Identify which cell holds the provided text, then report its [X, Y] central coordinate. 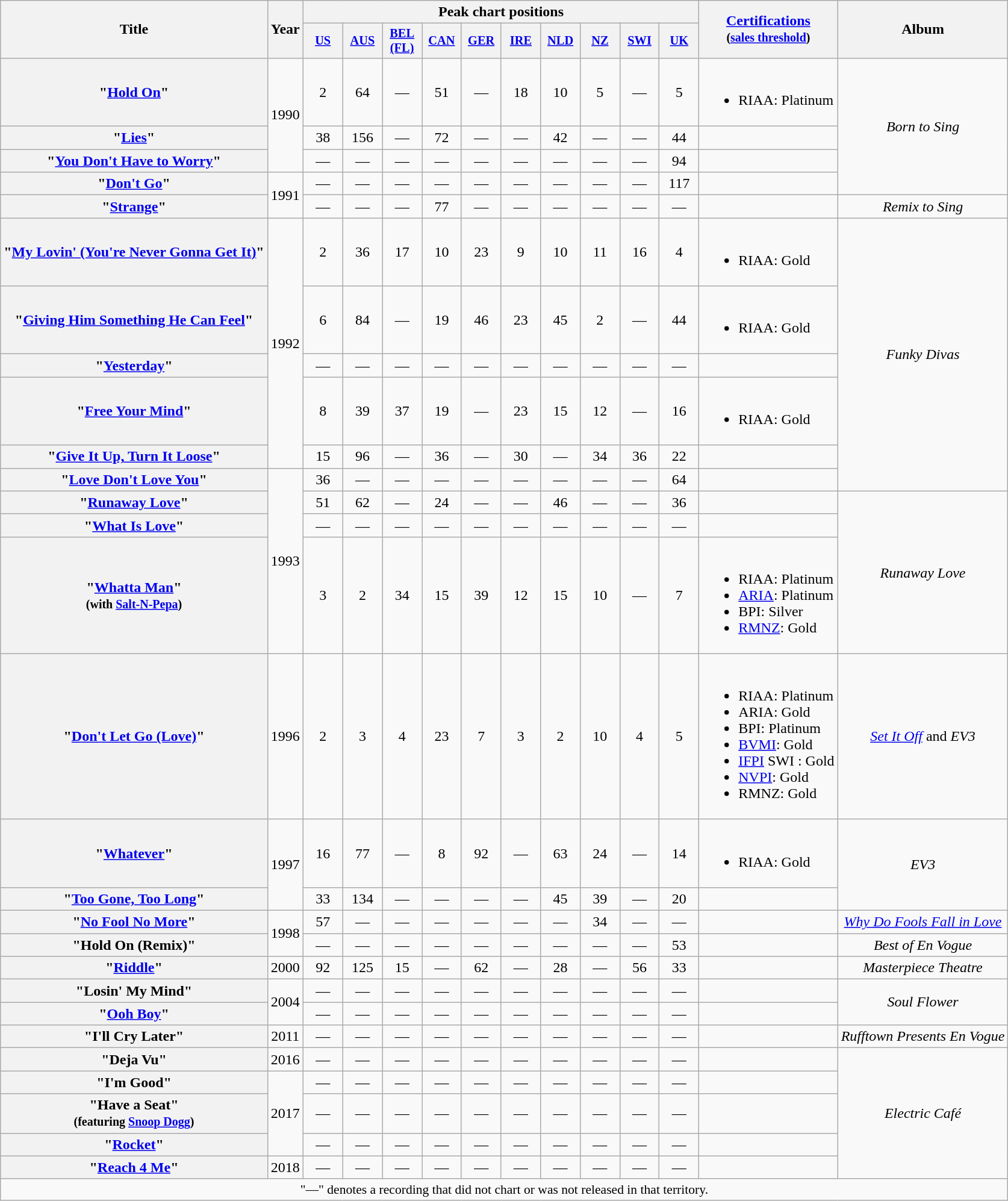
156 [362, 138]
UK [679, 41]
CAN [442, 41]
2016 [285, 1059]
"Don't Let Go (Love)" [134, 736]
"Yesterday" [134, 366]
2000 [285, 968]
"Too Gone, Too Long" [134, 899]
117 [679, 184]
1993 [285, 561]
"Strange" [134, 207]
NLD [561, 41]
2011 [285, 1037]
2017 [285, 1113]
RIAA: PlatinumARIA: PlatinumBPI: SilverRMNZ: Gold [768, 595]
Best of En Vogue [922, 945]
NZ [600, 41]
"My Lovin' (You're Never Gonna Get It)" [134, 252]
Electric Café [922, 1113]
Born to Sing [922, 126]
"Have a Seat" (featuring Snoop Dogg) [134, 1113]
"Lies" [134, 138]
"I'll Cry Later" [134, 1037]
US [323, 41]
63 [561, 853]
17 [402, 252]
Album [922, 30]
"Give It Up, Turn It Loose" [134, 457]
"Ooh Boy" [134, 1014]
9 [521, 252]
"Deja Vu" [134, 1059]
1996 [285, 736]
72 [442, 138]
14 [679, 853]
30 [521, 457]
"No Fool No More" [134, 922]
96 [362, 457]
IRE [521, 41]
1998 [285, 934]
"You Don't Have to Worry" [134, 161]
1997 [285, 865]
134 [362, 899]
53 [679, 945]
Certifications(sales threshold) [768, 30]
Masterpiece Theatre [922, 968]
22 [679, 457]
"Free Your Mind" [134, 411]
28 [561, 968]
38 [323, 138]
6 [323, 320]
BEL(FL) [402, 41]
Year [285, 30]
84 [362, 320]
Rufftown Presents En Vogue [922, 1037]
"Giving Him Something He Can Feel" [134, 320]
94 [679, 161]
Remix to Sing [922, 207]
"Reach 4 Me" [134, 1167]
SWI [639, 41]
Funky Divas [922, 354]
37 [402, 411]
"Hold On (Remix)" [134, 945]
2018 [285, 1167]
18 [521, 92]
"I'm Good" [134, 1082]
57 [323, 922]
"Losin' My Mind" [134, 991]
GER [481, 41]
"—" denotes a recording that did not chart or was not released in that territory. [505, 1190]
Soul Flower [922, 1002]
"Hold On" [134, 92]
AUS [362, 41]
"What Is Love" [134, 525]
Why Do Fools Fall in Love [922, 922]
1991 [285, 195]
"Don't Go" [134, 184]
"Love Don't Love You" [134, 479]
RIAA: PlatinumARIA: GoldBPI: PlatinumBVMI: GoldIFPI SWI : GoldNVPI: GoldRMNZ: Gold [768, 736]
Peak chart positions [501, 12]
"Riddle" [134, 968]
Runaway Love [922, 572]
125 [362, 968]
Title [134, 30]
42 [561, 138]
20 [679, 899]
1992 [285, 343]
11 [600, 252]
Set It Off and EV3 [922, 736]
RIAA: Platinum [768, 92]
"Rocket" [134, 1144]
56 [639, 968]
"Whatever" [134, 853]
"Whatta Man" (with Salt-N-Pepa) [134, 595]
"Runaway Love" [134, 502]
1990 [285, 114]
EV3 [922, 865]
2004 [285, 1002]
